Search for the cell housing the specified text and yield its [x, y] center coordinate. 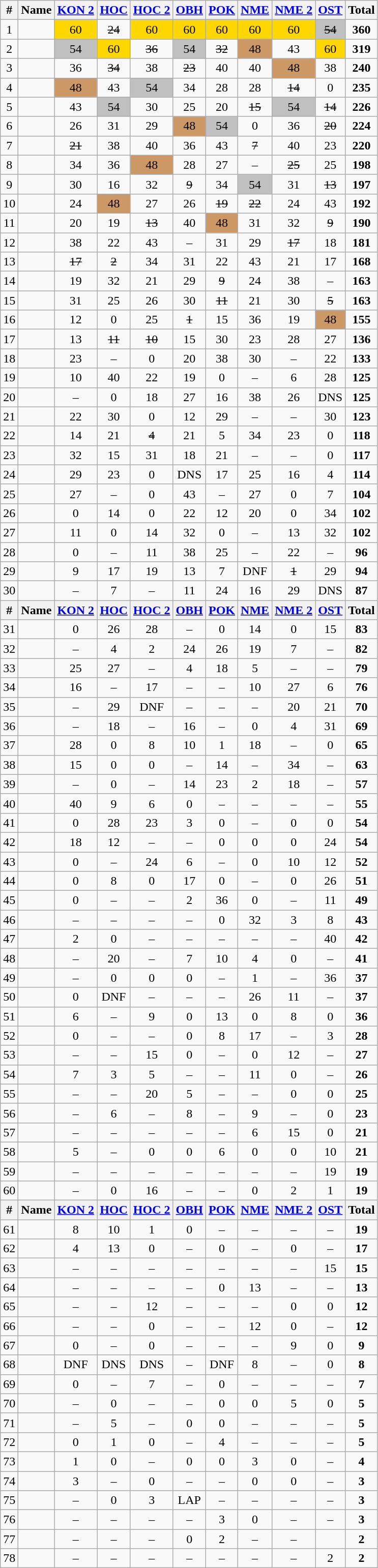
155 [362, 320]
75 [9, 1500]
192 [362, 203]
83 [362, 629]
87 [362, 591]
117 [362, 455]
181 [362, 243]
235 [362, 87]
46 [9, 920]
77 [9, 1539]
45 [9, 900]
79 [362, 668]
198 [362, 165]
64 [9, 1287]
74 [9, 1481]
56 [9, 1113]
71 [9, 1423]
LAP [189, 1500]
61 [9, 1229]
82 [362, 649]
226 [362, 107]
190 [362, 223]
72 [9, 1442]
50 [9, 997]
220 [362, 145]
240 [362, 68]
68 [9, 1365]
118 [362, 436]
123 [362, 416]
44 [9, 881]
94 [362, 571]
224 [362, 126]
360 [362, 29]
66 [9, 1326]
62 [9, 1249]
47 [9, 939]
104 [362, 494]
319 [362, 49]
53 [9, 1055]
96 [362, 552]
67 [9, 1345]
136 [362, 339]
58 [9, 1152]
59 [9, 1171]
73 [9, 1461]
33 [9, 668]
197 [362, 184]
35 [9, 707]
114 [362, 474]
133 [362, 358]
168 [362, 262]
78 [9, 1558]
39 [9, 784]
